Capture the cell that displays the provided text and extract its [X, Y] central coordinate. 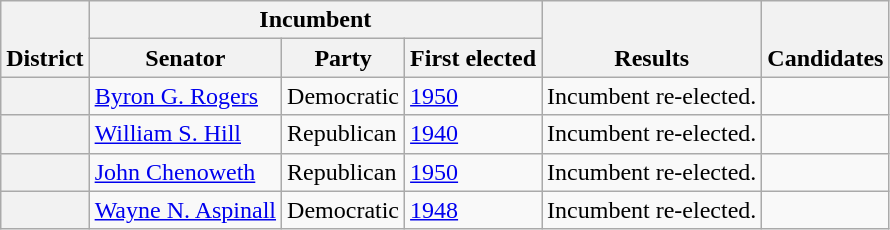
Results [652, 39]
Byron G. Rogers [185, 96]
Party [344, 58]
1940 [474, 134]
Candidates [826, 39]
Senator [185, 58]
John Chenoweth [185, 172]
First elected [474, 58]
William S. Hill [185, 134]
District [45, 39]
1948 [474, 210]
Incumbent [315, 20]
Wayne N. Aspinall [185, 210]
